Pinpoint the cell where the given text exists, returning its (X, Y) midpoint coordinate. 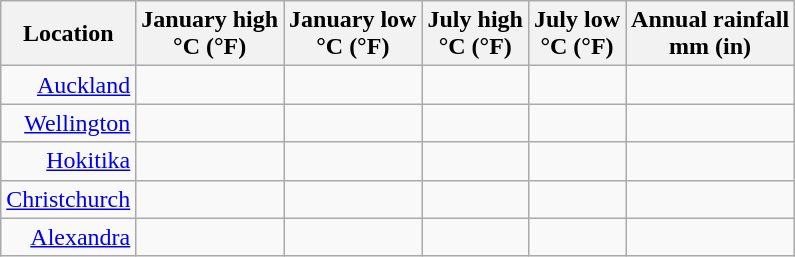
Auckland (68, 85)
January high°C (°F) (210, 34)
Alexandra (68, 237)
July high°C (°F) (475, 34)
January low°C (°F) (353, 34)
Hokitika (68, 161)
Christchurch (68, 199)
Location (68, 34)
July low°C (°F) (576, 34)
Wellington (68, 123)
Annual rainfallmm (in) (710, 34)
